Determine the (X, Y) coordinate at the center of the cell enclosing the given text.  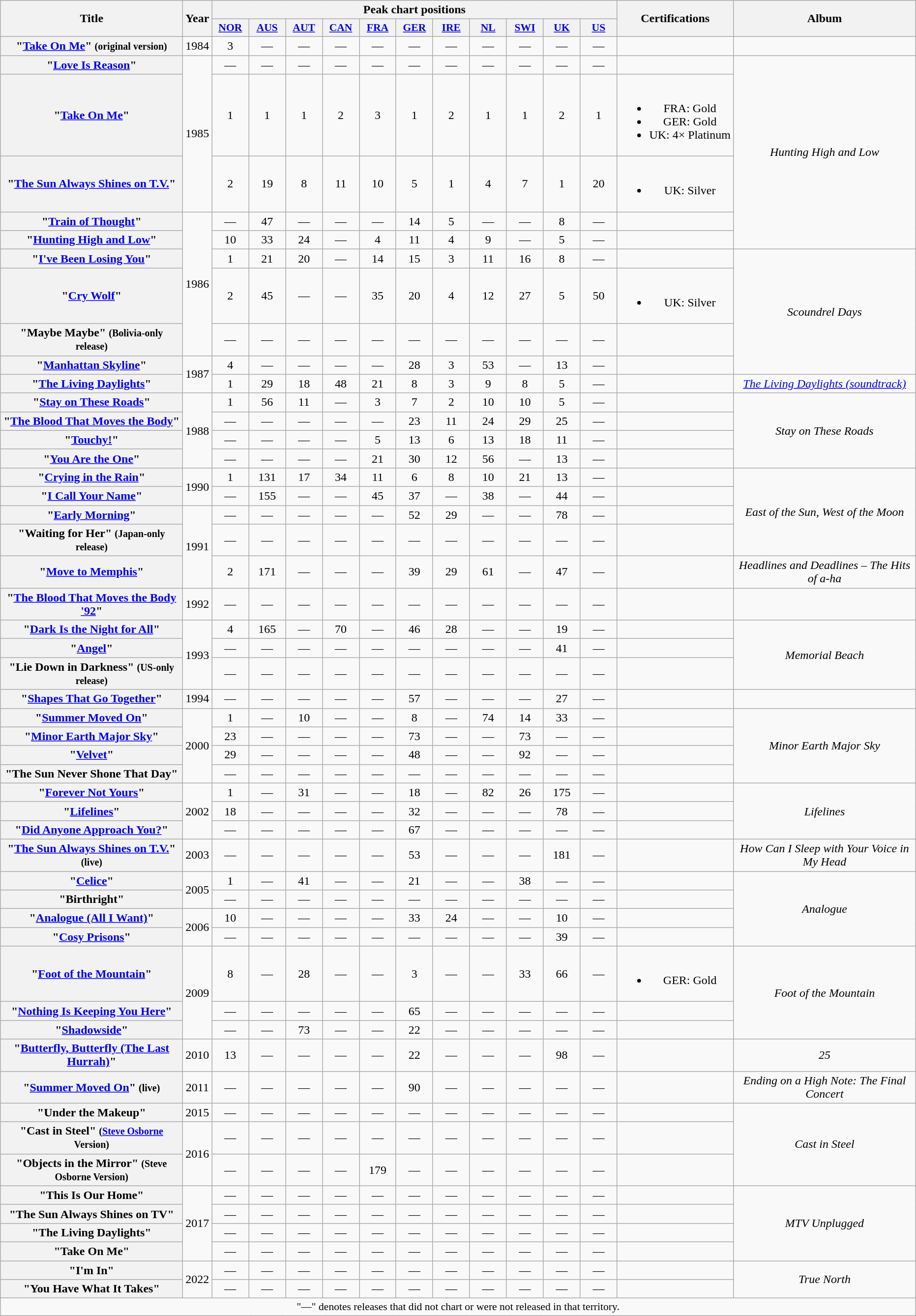
IRE (451, 28)
"Nothing Is Keeping You Here" (91, 1011)
2016 (198, 1154)
1984 (198, 46)
171 (267, 572)
1992 (198, 604)
Ending on a High Note: The Final Concert (824, 1087)
70 (341, 629)
1994 (198, 699)
44 (561, 496)
15 (414, 259)
155 (267, 496)
"Move to Memphis" (91, 572)
2022 (198, 1280)
17 (304, 477)
"Analogue (All I Want)" (91, 918)
Year (198, 19)
Foot of the Mountain (824, 992)
"Maybe Maybe" (Bolivia-only release) (91, 339)
Analogue (824, 909)
57 (414, 699)
"Summer Moved On" (live) (91, 1087)
2015 (198, 1112)
26 (525, 792)
Cast in Steel (824, 1144)
"Manhattan Skyline" (91, 365)
"I Call Your Name" (91, 496)
NL (488, 28)
FRA (378, 28)
32 (414, 811)
"You Are the One" (91, 458)
AUT (304, 28)
"Lifelines" (91, 811)
"Velvet" (91, 755)
"Butterfly, Butterfly (The Last Hurrah)" (91, 1055)
61 (488, 572)
"Train of Thought" (91, 221)
2005 (198, 890)
"Dark Is the Night for All" (91, 629)
CAN (341, 28)
"Cry Wolf" (91, 296)
"Under the Makeup" (91, 1112)
2009 (198, 992)
Title (91, 19)
Headlines and Deadlines – The Hits of a-ha (824, 572)
2006 (198, 927)
East of the Sun, West of the Moon (824, 511)
True North (824, 1280)
"Shapes That Go Together" (91, 699)
1988 (198, 430)
"Take On Me" (original version) (91, 46)
Lifelines (824, 811)
"The Sun Never Shone That Day" (91, 774)
"The Blood That Moves the Body" (91, 421)
"Shadowside" (91, 1030)
2003 (198, 855)
98 (561, 1055)
2017 (198, 1223)
46 (414, 629)
"Cosy Prisons" (91, 937)
MTV Unplugged (824, 1223)
"The Sun Always Shines on T.V." (live) (91, 855)
2010 (198, 1055)
Peak chart positions (414, 10)
"Angel" (91, 648)
92 (525, 755)
175 (561, 792)
"I'm In" (91, 1270)
Hunting High and Low (824, 152)
74 (488, 718)
16 (525, 259)
"Forever Not Yours" (91, 792)
"Touchy!" (91, 440)
179 (378, 1169)
How Can I Sleep with Your Voice in My Head (824, 855)
131 (267, 477)
1986 (198, 284)
"Celice" (91, 881)
Scoundrel Days (824, 312)
"Cast in Steel" (Steve Osborne Version) (91, 1138)
1993 (198, 655)
65 (414, 1011)
181 (561, 855)
GER (414, 28)
35 (378, 296)
"Objects in the Mirror" (Steve Osborne Version) (91, 1169)
2002 (198, 811)
"Waiting for Her" (Japan-only release) (91, 540)
"I've Been Losing You" (91, 259)
165 (267, 629)
Certifications (676, 19)
1985 (198, 133)
"Did Anyone Approach You?" (91, 830)
Memorial Beach (824, 655)
"The Sun Always Shines on T.V." (91, 184)
"The Sun Always Shines on TV" (91, 1214)
2000 (198, 746)
UK (561, 28)
66 (561, 974)
US (599, 28)
Album (824, 19)
SWI (525, 28)
"Early Morning" (91, 515)
"The Blood That Moves the Body '92" (91, 604)
1991 (198, 547)
Minor Earth Major Sky (824, 746)
2011 (198, 1087)
34 (341, 477)
30 (414, 458)
"Birthright" (91, 899)
"Foot of the Mountain" (91, 974)
NOR (230, 28)
90 (414, 1087)
GER: Gold (676, 974)
"Hunting High and Low" (91, 240)
"You Have What It Takes" (91, 1289)
"Lie Down in Darkness" (US-only release) (91, 674)
Stay on These Roads (824, 430)
FRA: GoldGER: GoldUK: 4× Platinum (676, 115)
50 (599, 296)
The Living Daylights (soundtrack) (824, 384)
67 (414, 830)
"Minor Earth Major Sky" (91, 736)
1990 (198, 486)
"Love Is Reason" (91, 64)
1987 (198, 374)
82 (488, 792)
AUS (267, 28)
37 (414, 496)
"Summer Moved On" (91, 718)
"—" denotes releases that did not chart or were not released in that territory. (458, 1307)
31 (304, 792)
"Stay on These Roads" (91, 402)
"Crying in the Rain" (91, 477)
52 (414, 515)
"This Is Our Home" (91, 1195)
